Identify which cell holds the provided text, then report its [X, Y] central coordinate. 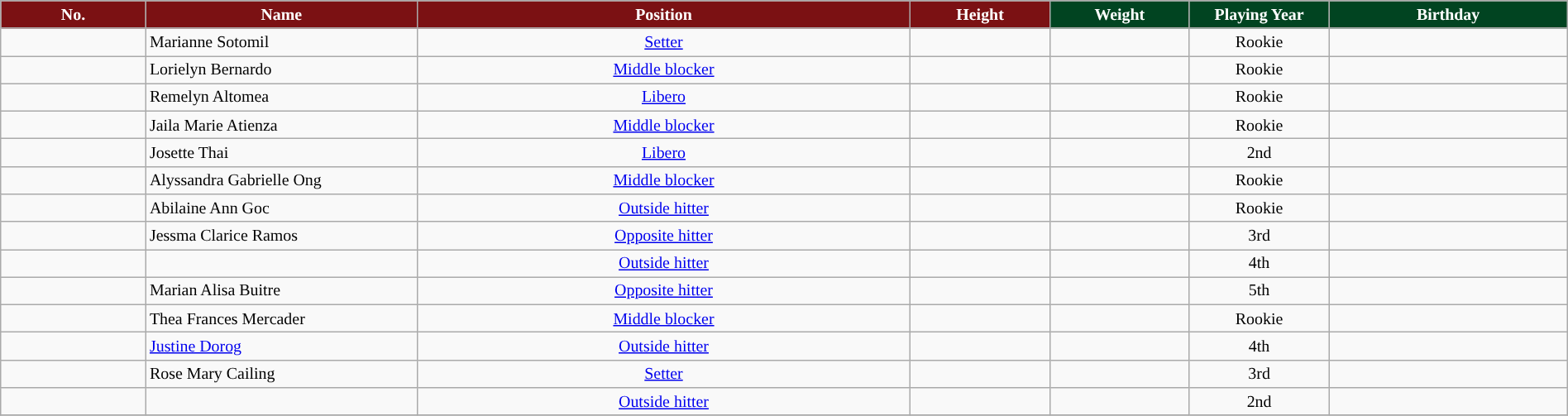
Name [281, 15]
Birthday [1448, 15]
Josette Thai [281, 152]
Lorielyn Bernardo [281, 69]
Justine Dorog [281, 346]
Remelyn Altomea [281, 98]
Abilaine Ann Goc [281, 208]
Marian Alisa Buitre [281, 291]
Position [663, 15]
Rose Mary Cailing [281, 374]
Height [981, 15]
Jaila Marie Atienza [281, 126]
5th [1259, 291]
Weight [1120, 15]
Thea Frances Mercader [281, 319]
Marianne Sotomil [281, 41]
Playing Year [1259, 15]
Alyssandra Gabrielle Ong [281, 180]
No. [73, 15]
Jessma Clarice Ramos [281, 235]
